Provide the (X, Y) coordinate of the cell's center where the given text is located.  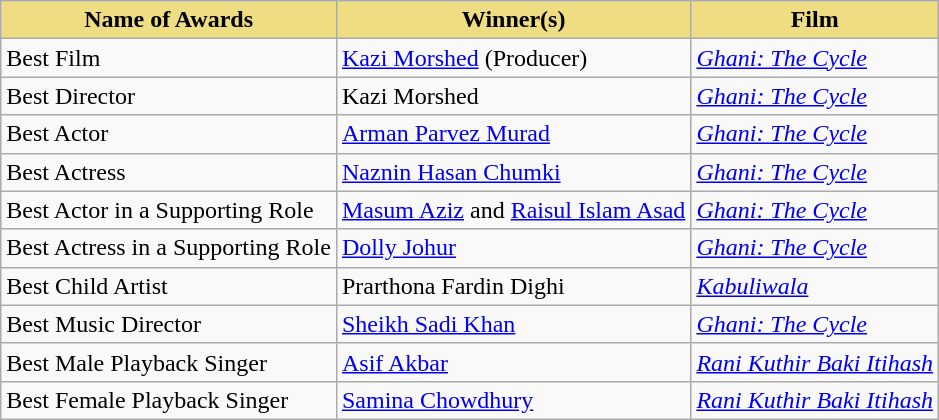
Film (815, 20)
Best Female Playback Singer (169, 400)
Best Male Playback Singer (169, 362)
Kazi Morshed (513, 96)
Winner(s) (513, 20)
Best Director (169, 96)
Arman Parvez Murad (513, 134)
Best Film (169, 58)
Best Music Director (169, 324)
Best Actress (169, 172)
Prarthona Fardin Dighi (513, 286)
Kabuliwala (815, 286)
Kazi Morshed (Producer) (513, 58)
Best Actress in a Supporting Role (169, 248)
Best Actor in a Supporting Role (169, 210)
Name of Awards (169, 20)
Best Child Artist (169, 286)
Sheikh Sadi Khan (513, 324)
Asif Akbar (513, 362)
Masum Aziz and Raisul Islam Asad (513, 210)
Dolly Johur (513, 248)
Best Actor (169, 134)
Samina Chowdhury (513, 400)
Naznin Hasan Chumki (513, 172)
